Extract the [X, Y] coordinate from the center of the cell holding the provided text.  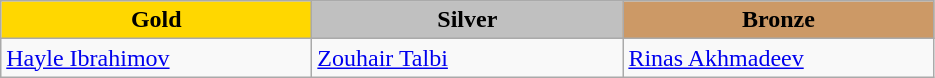
Zouhair Talbi [468, 58]
Hayle Ibrahimov [156, 58]
Bronze [778, 20]
Rinas Akhmadeev [778, 58]
Gold [156, 20]
Silver [468, 20]
